Find where the given text appears and provide that cell's center as (X, Y) coordinate. 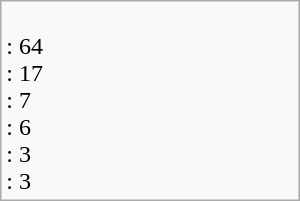
: 64 : 17: 7 : 6: 3 : 3 (150, 101)
